Provide the (x, y) coordinate of the cell's center where the given text is located.  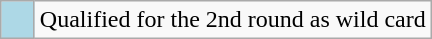
Qualified for the 2nd round as wild card (232, 20)
